Output the (X, Y) coordinate of the center of the cell containing the given text.  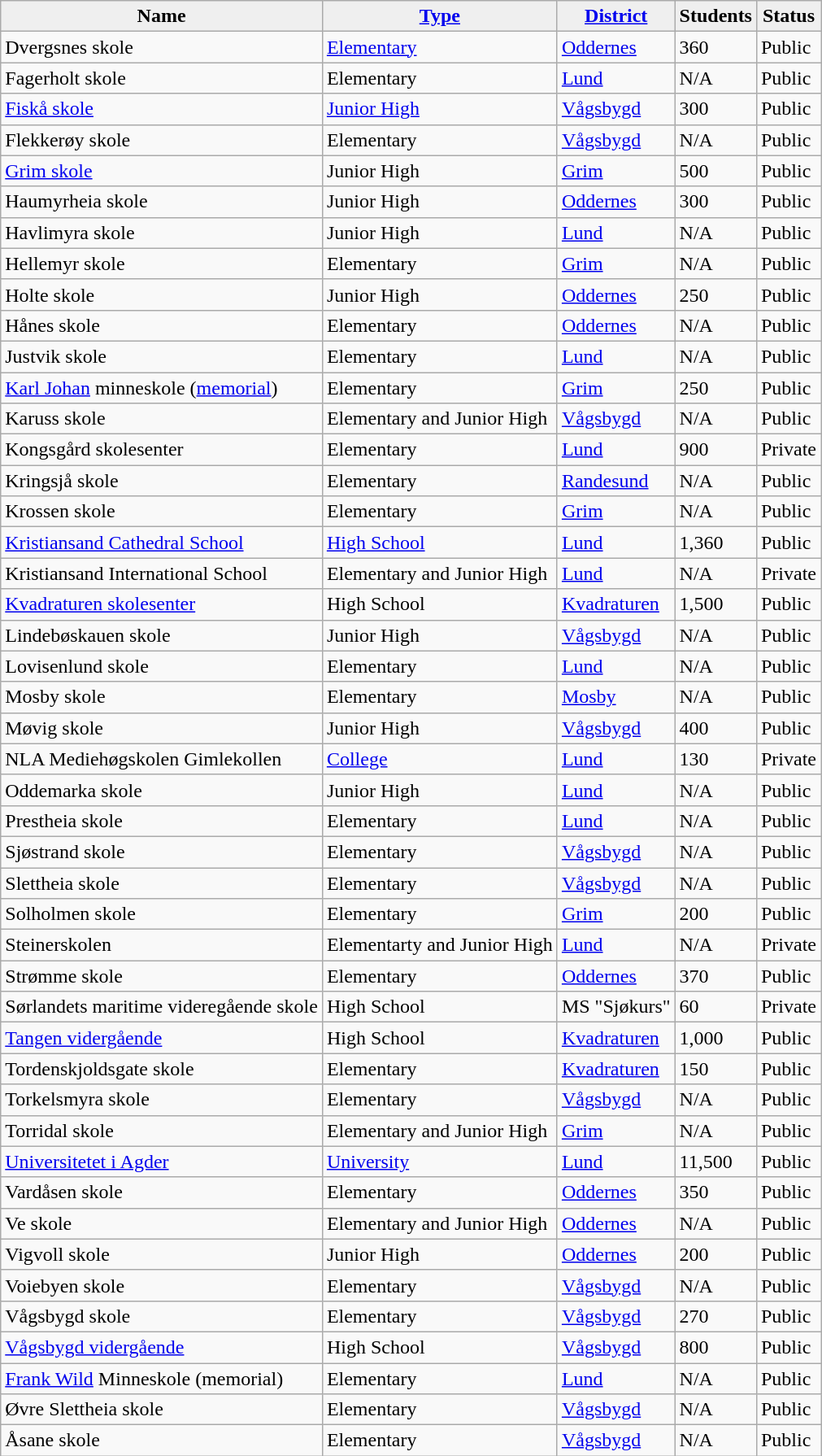
Justvik skole (162, 356)
Møvig skole (162, 728)
900 (715, 450)
Oddemarka skole (162, 790)
Dvergsnes skole (162, 47)
Havlimyra skole (162, 233)
Lovisenlund skole (162, 666)
District (616, 16)
Hellemyr skole (162, 264)
Name (162, 16)
Randesund (616, 481)
Torridal skole (162, 1131)
350 (715, 1192)
Universitetet i Agder (162, 1162)
Prestheia skole (162, 821)
Øvre Slettheia skole (162, 1410)
360 (715, 47)
Haumyrheia skole (162, 202)
Kvadraturen skolesenter (162, 604)
60 (715, 1007)
Voiebyen skole (162, 1285)
1,000 (715, 1038)
Solholmen skole (162, 914)
Slettheia skole (162, 883)
Grim skole (162, 171)
Vågsbygd skole (162, 1316)
Fagerholt skole (162, 78)
NLA Mediehøgskolen Gimlekollen (162, 759)
1,360 (715, 543)
University (439, 1162)
370 (715, 976)
Torkelsmyra skole (162, 1100)
Tordenskjoldsgate skole (162, 1069)
1,500 (715, 604)
Students (715, 16)
Ve skole (162, 1223)
Type (439, 16)
Karuss skole (162, 419)
150 (715, 1069)
Lindebøskauen skole (162, 635)
Steinerskolen (162, 945)
Holte skole (162, 294)
Vigvoll skole (162, 1254)
Hånes skole (162, 325)
Krossen skole (162, 512)
11,500 (715, 1162)
College (439, 759)
Mosby skole (162, 697)
270 (715, 1316)
Kongsgård skolesenter (162, 450)
Flekkerøy skole (162, 140)
Sørlandets maritime videregående skole (162, 1007)
Frank Wild Minneskole (memorial) (162, 1379)
Mosby (616, 697)
130 (715, 759)
Vardåsen skole (162, 1192)
Kringsjå skole (162, 481)
Sjøstrand skole (162, 852)
Strømme skole (162, 976)
500 (715, 171)
Kristiansand Cathedral School (162, 543)
800 (715, 1347)
Åsane skole (162, 1441)
Tangen vidergående (162, 1038)
400 (715, 728)
Status (789, 16)
Kristiansand International School (162, 573)
Karl Johan minneskole (memorial) (162, 388)
Fiskå skole (162, 109)
Elementarty and Junior High (439, 945)
MS "Sjøkurs" (616, 1007)
Vågsbygd vidergående (162, 1347)
